Provide the [X, Y] coordinate of the cell's center where the given text is located.  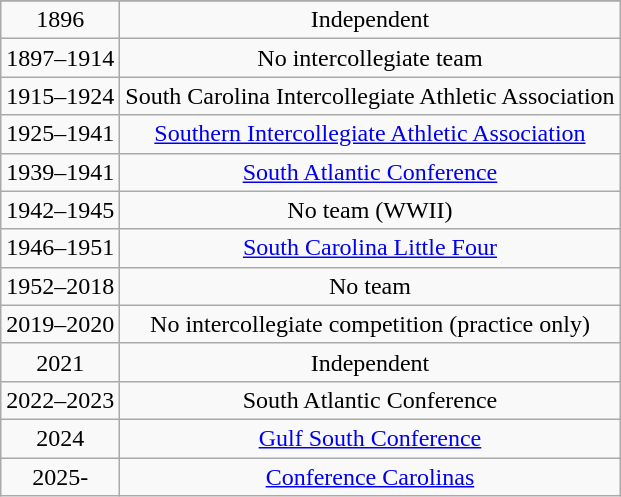
Gulf South Conference [370, 438]
2025- [60, 477]
1915–1924 [60, 96]
1897–1914 [60, 58]
1896 [60, 20]
Conference Carolinas [370, 477]
No team [370, 286]
2021 [60, 362]
1939–1941 [60, 172]
South Carolina Little Four [370, 248]
1925–1941 [60, 134]
No intercollegiate team [370, 58]
South Carolina Intercollegiate Athletic Association [370, 96]
No intercollegiate competition (practice only) [370, 324]
2022–2023 [60, 400]
1942–1945 [60, 210]
No team (WWII) [370, 210]
1946–1951 [60, 248]
Southern Intercollegiate Athletic Association [370, 134]
2019–2020 [60, 324]
2024 [60, 438]
1952–2018 [60, 286]
